Search for the cell housing the specified text and yield its [x, y] center coordinate. 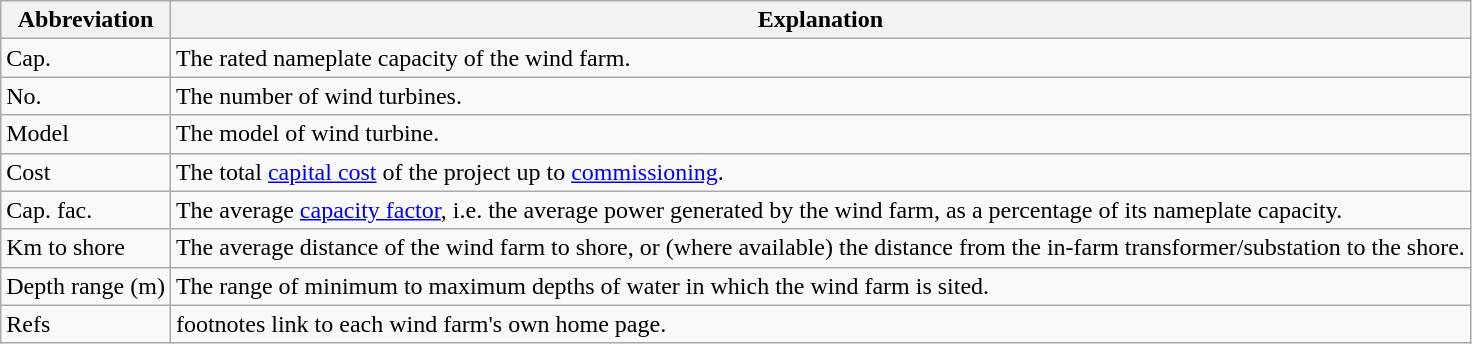
Model [86, 134]
Depth range (m) [86, 286]
Cap. fac. [86, 210]
Refs [86, 324]
Cap. [86, 58]
The model of wind turbine. [820, 134]
Km to shore [86, 248]
The rated nameplate capacity of the wind farm. [820, 58]
Explanation [820, 20]
The total capital cost of the project up to commissioning. [820, 172]
The average capacity factor, i.e. the average power generated by the wind farm, as a percentage of its nameplate capacity. [820, 210]
The average distance of the wind farm to shore, or (where available) the distance from the in-farm transformer/substation to the shore. [820, 248]
Abbreviation [86, 20]
No. [86, 96]
The number of wind turbines. [820, 96]
Cost [86, 172]
footnotes link to each wind farm's own home page. [820, 324]
The range of minimum to maximum depths of water in which the wind farm is sited. [820, 286]
